Detect which cell encompasses the target text, then output its (X, Y) center coordinate. 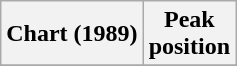
Chart (1989) (72, 34)
Peakposition (189, 34)
